Provide the [X, Y] coordinate of the cell's center where the given text is located.  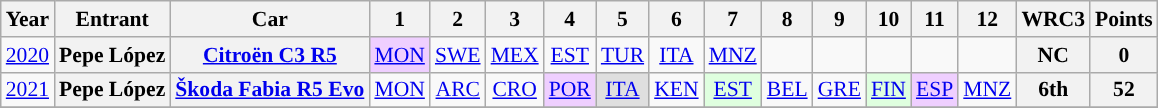
TUR [622, 55]
ARC [458, 90]
Car [270, 19]
GRE [840, 90]
ESP [934, 90]
6th [1053, 90]
12 [987, 19]
KEN [676, 90]
2021 [28, 90]
POR [570, 90]
Entrant [112, 19]
7 [733, 19]
Citroën C3 R5 [270, 55]
6 [676, 19]
3 [515, 19]
BEL [788, 90]
2020 [28, 55]
5 [622, 19]
1 [400, 19]
WRC3 [1053, 19]
MEX [515, 55]
FIN [888, 90]
11 [934, 19]
Škoda Fabia R5 Evo [270, 90]
Year [28, 19]
8 [788, 19]
2 [458, 19]
52 [1124, 90]
4 [570, 19]
9 [840, 19]
0 [1124, 55]
Points [1124, 19]
NC [1053, 55]
10 [888, 19]
SWE [458, 55]
CRO [515, 90]
